Output the [x, y] coordinate of the center of the cell containing the given text.  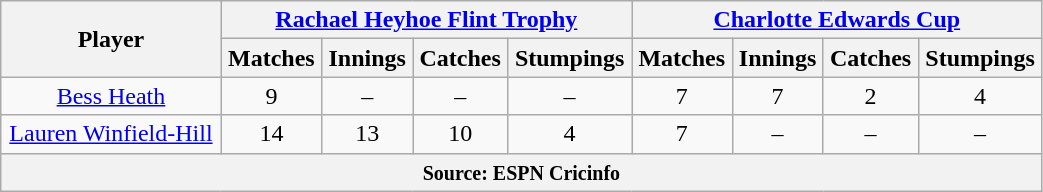
Source: ESPN Cricinfo [522, 172]
10 [460, 134]
Bess Heath [111, 96]
14 [271, 134]
Rachael Heyhoe Flint Trophy [426, 20]
Player [111, 39]
Charlotte Edwards Cup [837, 20]
Lauren Winfield-Hill [111, 134]
9 [271, 96]
2 [870, 96]
13 [368, 134]
